Output the (x, y) coordinate of the center of the cell containing the given text.  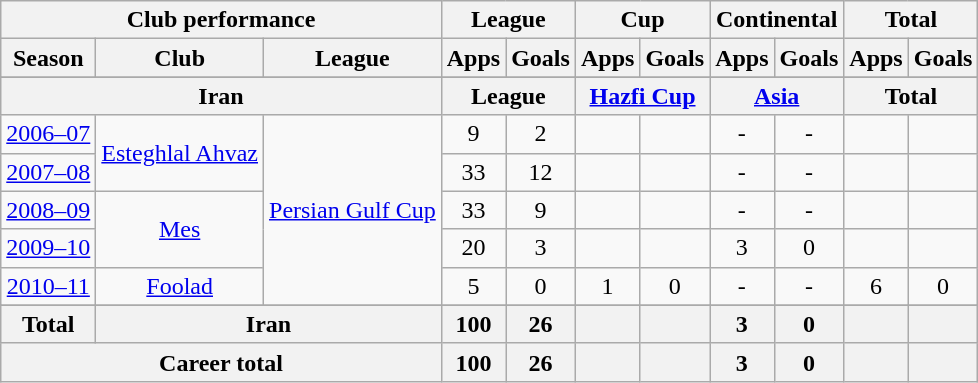
Season (48, 58)
2007–08 (48, 172)
Persian Gulf Cup (353, 210)
2009–10 (48, 248)
6 (876, 286)
Foolad (180, 286)
Continental (777, 20)
2 (541, 134)
12 (541, 172)
Club (180, 58)
Hazfi Cup (642, 96)
Esteghlal Ahvaz (180, 153)
Career total (221, 362)
5 (473, 286)
2006–07 (48, 134)
1 (607, 286)
Club performance (221, 20)
2010–11 (48, 286)
Cup (642, 20)
Mes (180, 229)
Asia (777, 96)
20 (473, 248)
2008–09 (48, 210)
